Extract the (x, y) coordinate from the center of the cell holding the provided text.  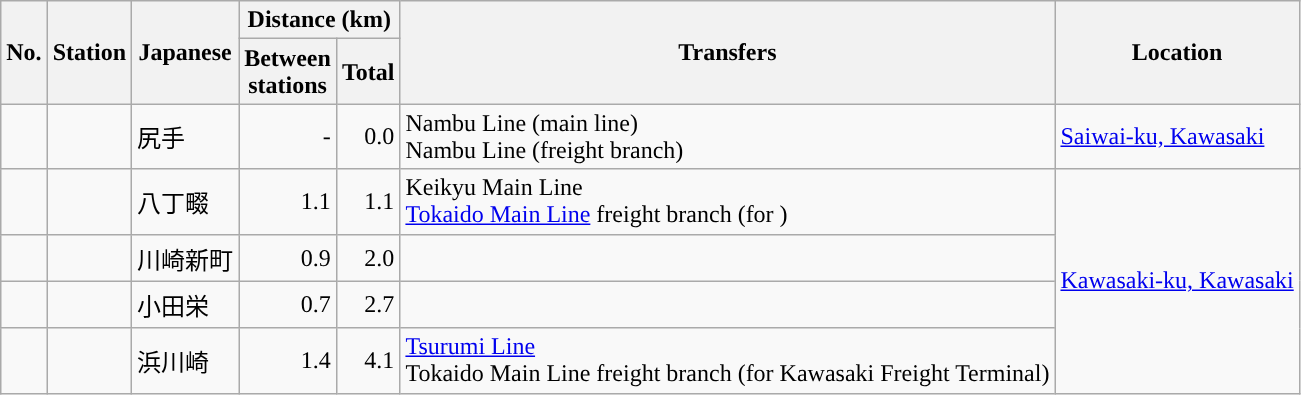
八丁畷 (186, 202)
Saiwai-ku, Kawasaki (1177, 136)
川崎新町 (186, 258)
Keikyu Main LineTokaido Main Line freight branch (for ) (728, 202)
尻手 (186, 136)
Tsurumi Line Tokaido Main Line freight branch (for Kawasaki Freight Terminal) (728, 360)
- (288, 136)
浜川崎 (186, 360)
0.7 (288, 304)
Location (1177, 52)
1.4 (288, 360)
0.9 (288, 258)
Kawasaki-ku, Kawasaki (1177, 281)
Japanese (186, 52)
No. (24, 52)
Nambu Line (main line) Nambu Line (freight branch) (728, 136)
0.0 (368, 136)
Distance (km) (320, 20)
2.0 (368, 258)
Transfers (728, 52)
Total (368, 72)
4.1 (368, 360)
小田栄 (186, 304)
Betweenstations (288, 72)
Station (89, 52)
2.7 (368, 304)
